Return the (x, y) coordinate for the center point of the cell that contains the specified text.  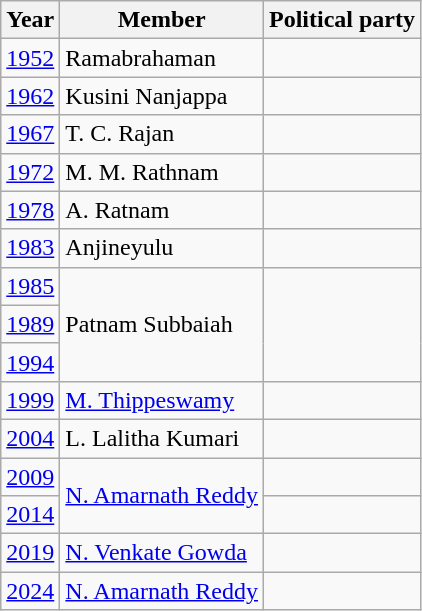
1994 (30, 362)
1999 (30, 400)
1967 (30, 134)
Anjineyulu (162, 248)
Year (30, 20)
1972 (30, 172)
Patnam Subbaiah (162, 324)
A. Ratnam (162, 210)
M. M. Rathnam (162, 172)
1989 (30, 324)
M. Thippeswamy (162, 400)
2009 (30, 477)
1983 (30, 248)
Political party (342, 20)
T. C. Rajan (162, 134)
N. Venkate Gowda (162, 553)
Member (162, 20)
2019 (30, 553)
1978 (30, 210)
2004 (30, 438)
2014 (30, 515)
1962 (30, 96)
Kusini Nanjappa (162, 96)
1985 (30, 286)
1952 (30, 58)
L. Lalitha Kumari (162, 438)
Ramabrahaman (162, 58)
2024 (30, 591)
